Extract the [X, Y] coordinate from the center of the cell holding the provided text.  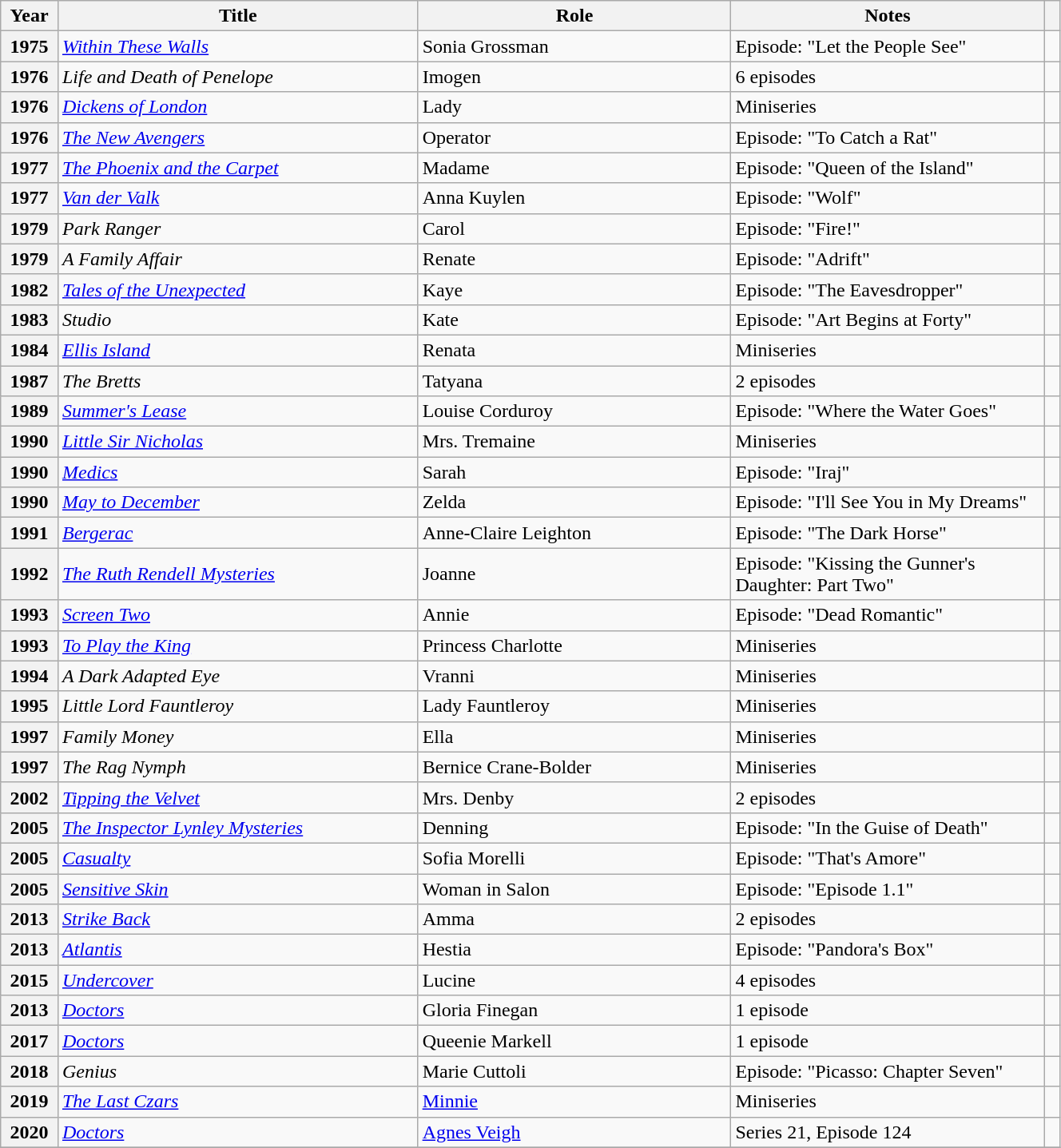
Marie Cuttoli [574, 1071]
2015 [30, 980]
Tatyana [574, 381]
Episode: "Queen of the Island" [888, 168]
Undercover [238, 980]
Renata [574, 350]
1987 [30, 381]
Sofia Morelli [574, 858]
1992 [30, 574]
Atlantis [238, 950]
Bernice Crane-Bolder [574, 767]
Tipping the Velvet [238, 797]
Role [574, 16]
The Bretts [238, 381]
Summer's Lease [238, 411]
Episode: "Pandora's Box" [888, 950]
Denning [574, 828]
1984 [30, 350]
1982 [30, 289]
1975 [30, 46]
1994 [30, 676]
Family Money [238, 737]
Little Lord Fauntleroy [238, 706]
Joanne [574, 574]
Kaye [574, 289]
Lady Fauntleroy [574, 706]
Lady [574, 107]
Ellis Island [238, 350]
Episode: "Wolf" [888, 198]
Episode: "Let the People See" [888, 46]
Episode: "I'll See You in My Dreams" [888, 502]
Zelda [574, 502]
Sensitive Skin [238, 889]
Episode: "Adrift" [888, 259]
Studio [238, 320]
Hestia [574, 950]
A Family Affair [238, 259]
Minnie [574, 1102]
Vranni [574, 676]
The Ruth Rendell Mysteries [238, 574]
Sarah [574, 472]
The Inspector Lynley Mysteries [238, 828]
Amma [574, 920]
1989 [30, 411]
Little Sir Nicholas [238, 442]
The Rag Nymph [238, 767]
Anna Kuylen [574, 198]
The Last Czars [238, 1102]
Annie [574, 615]
Episode: "The Dark Horse" [888, 533]
Episode: "Picasso: Chapter Seven" [888, 1071]
2018 [30, 1071]
Series 21, Episode 124 [888, 1132]
2002 [30, 797]
May to December [238, 502]
1983 [30, 320]
The Phoenix and the Carpet [238, 168]
Episode: "Dead Romantic" [888, 615]
Screen Two [238, 615]
A Dark Adapted Eye [238, 676]
Episode: "Where the Water Goes" [888, 411]
The New Avengers [238, 137]
Kate [574, 320]
Anne-Claire Leighton [574, 533]
Episode: "In the Guise of Death" [888, 828]
Woman in Salon [574, 889]
Gloria Finegan [574, 1011]
Genius [238, 1071]
Title [238, 16]
Episode: "Episode 1.1" [888, 889]
Imogen [574, 77]
Dickens of London [238, 107]
2020 [30, 1132]
Life and Death of Penelope [238, 77]
Within These Walls [238, 46]
Episode: "To Catch a Rat" [888, 137]
Mrs. Denby [574, 797]
Madame [574, 168]
6 episodes [888, 77]
Episode: "Fire!" [888, 228]
Renate [574, 259]
Queenie Markell [574, 1041]
Notes [888, 16]
Princess Charlotte [574, 646]
Tales of the Unexpected [238, 289]
2019 [30, 1102]
1995 [30, 706]
Episode: "The Eavesdropper" [888, 289]
Sonia Grossman [574, 46]
Van der Valk [238, 198]
1991 [30, 533]
Medics [238, 472]
Operator [574, 137]
Episode: "Kissing the Gunner's Daughter: Part Two" [888, 574]
Mrs. Tremaine [574, 442]
Bergerac [238, 533]
Louise Corduroy [574, 411]
Year [30, 16]
Carol [574, 228]
To Play the King [238, 646]
Lucine [574, 980]
Ella [574, 737]
2017 [30, 1041]
4 episodes [888, 980]
Episode: "Iraj" [888, 472]
Episode: "Art Begins at Forty" [888, 320]
Park Ranger [238, 228]
Episode: "That's Amore" [888, 858]
Agnes Veigh [574, 1132]
Casualty [238, 858]
Strike Back [238, 920]
